Return the (x, y) coordinate for the center point of the cell that contains the specified text.  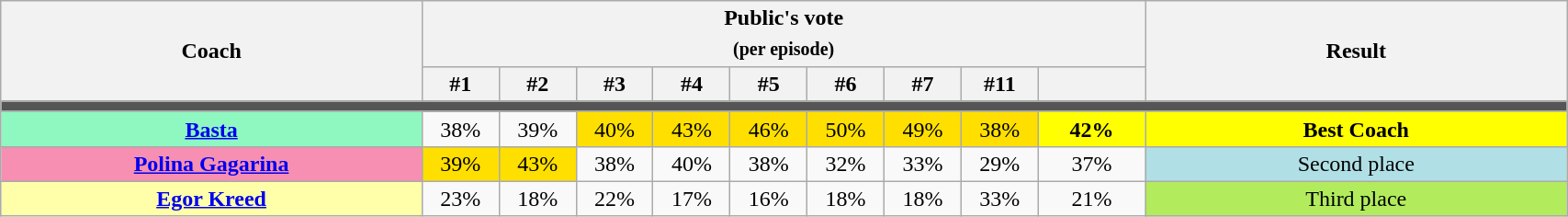
#1 (460, 84)
#7 (923, 84)
29% (999, 164)
#3 (615, 84)
49% (923, 129)
Basta (211, 129)
#6 (846, 84)
22% (615, 199)
37% (1091, 164)
Third place (1356, 199)
Egor Kreed (211, 199)
#5 (769, 84)
Best Coach (1356, 129)
23% (460, 199)
46% (769, 129)
Second place (1356, 164)
50% (846, 129)
Result (1356, 51)
#4 (692, 84)
Polina Gagarina (211, 164)
#11 (999, 84)
32% (846, 164)
#2 (537, 84)
Coach (211, 51)
42% (1091, 129)
16% (769, 199)
Public's vote(per episode) (784, 33)
17% (692, 199)
21% (1091, 199)
